Find where the given text appears and provide that cell's center as [X, Y] coordinate. 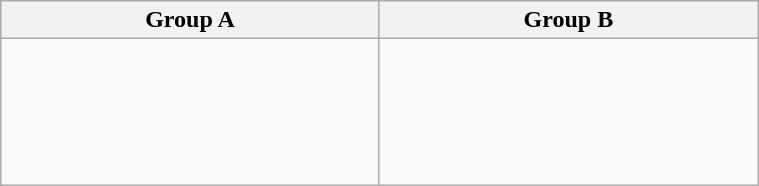
Group B [568, 20]
Group A [190, 20]
